Scan for the cell matching the given text and deliver its (X, Y) coordinate at center. 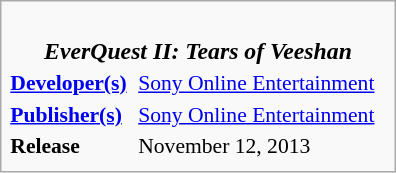
Developer(s) (72, 83)
EverQuest II: Tears of Veeshan (198, 38)
Publisher(s) (72, 114)
November 12, 2013 (262, 146)
Release (72, 146)
